Scan for the cell matching the given text and deliver its (x, y) coordinate at center. 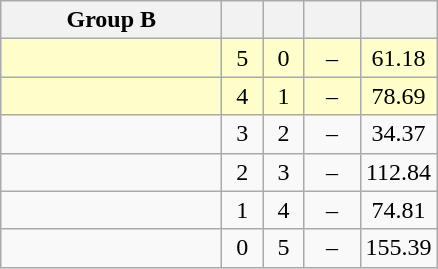
61.18 (398, 58)
74.81 (398, 210)
Group B (112, 20)
112.84 (398, 172)
155.39 (398, 248)
34.37 (398, 134)
78.69 (398, 96)
